Scan for the cell matching the given text and deliver its (x, y) coordinate at center. 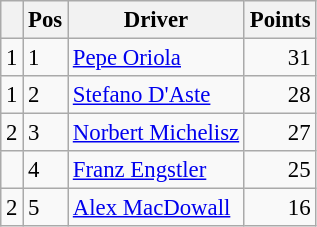
Stefano D'Aste (156, 95)
25 (280, 170)
27 (280, 133)
Points (280, 20)
3 (46, 133)
Alex MacDowall (156, 208)
16 (280, 208)
4 (46, 170)
Pepe Oriola (156, 58)
28 (280, 95)
Pos (46, 20)
Franz Engstler (156, 170)
Norbert Michelisz (156, 133)
31 (280, 58)
Driver (156, 20)
5 (46, 208)
